Locate the cell with the specified text and output its (x, y) center coordinate. 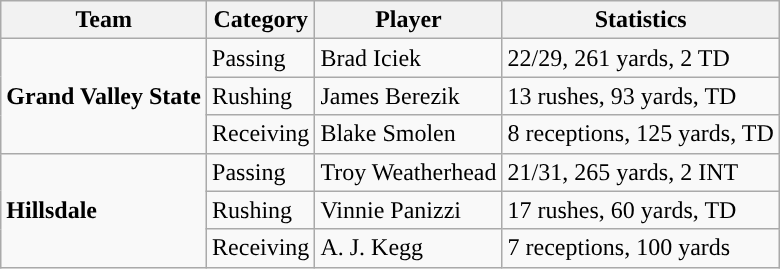
Vinnie Panizzi (408, 210)
James Berezik (408, 96)
22/29, 261 yards, 2 TD (640, 58)
Statistics (640, 20)
7 receptions, 100 yards (640, 248)
Grand Valley State (104, 96)
Brad Iciek (408, 58)
Hillsdale (104, 210)
Category (261, 20)
A. J. Kegg (408, 248)
8 receptions, 125 yards, TD (640, 134)
Player (408, 20)
Blake Smolen (408, 134)
Team (104, 20)
Troy Weatherhead (408, 172)
17 rushes, 60 yards, TD (640, 210)
13 rushes, 93 yards, TD (640, 96)
21/31, 265 yards, 2 INT (640, 172)
